For the text-containing cell, return its midpoint in (X, Y) coordinate format. 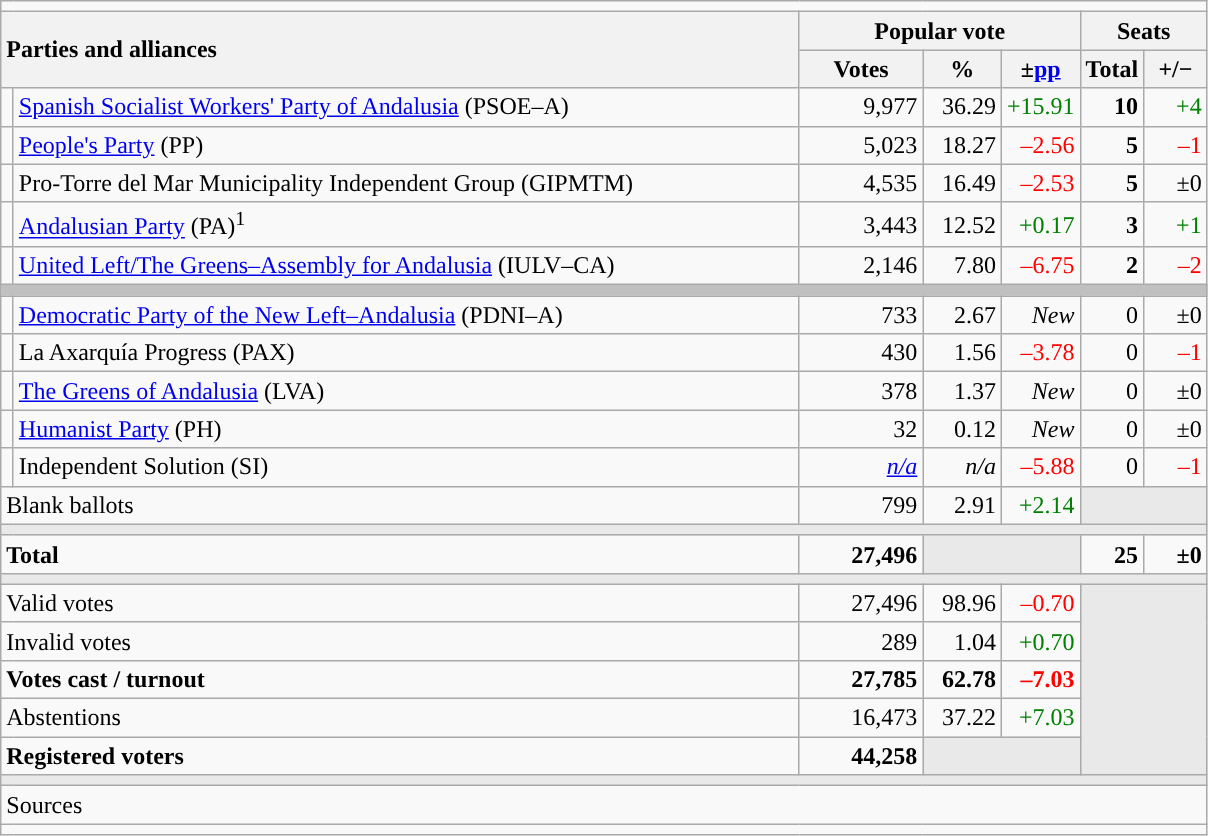
+4 (1176, 107)
27,785 (861, 679)
+7.03 (1040, 718)
Invalid votes (400, 641)
–7.03 (1040, 679)
16,473 (861, 718)
People's Party (PP) (406, 145)
3 (1112, 224)
±pp (1040, 69)
25 (1112, 554)
Votes (861, 69)
Registered voters (400, 756)
+1 (1176, 224)
+/− (1176, 69)
9,977 (861, 107)
799 (861, 505)
Abstentions (400, 718)
Democratic Party of the New Left–Andalusia (PDNI–A) (406, 315)
Votes cast / turnout (400, 679)
37.22 (962, 718)
16.49 (962, 183)
44,258 (861, 756)
1.37 (962, 391)
Seats (1144, 31)
+15.91 (1040, 107)
5,023 (861, 145)
2.67 (962, 315)
Pro-Torre del Mar Municipality Independent Group (GIPMTM) (406, 183)
1.04 (962, 641)
36.29 (962, 107)
2 (1112, 266)
–6.75 (1040, 266)
–2.53 (1040, 183)
Parties and alliances (400, 50)
2.91 (962, 505)
3,443 (861, 224)
378 (861, 391)
4,535 (861, 183)
1.56 (962, 353)
+2.14 (1040, 505)
Valid votes (400, 603)
98.96 (962, 603)
Spanish Socialist Workers' Party of Andalusia (PSOE–A) (406, 107)
–2 (1176, 266)
430 (861, 353)
Andalusian Party (PA)1 (406, 224)
289 (861, 641)
12.52 (962, 224)
Sources (604, 805)
–2.56 (1040, 145)
7.80 (962, 266)
Humanist Party (PH) (406, 429)
Popular vote (940, 31)
Independent Solution (SI) (406, 467)
% (962, 69)
62.78 (962, 679)
The Greens of Andalusia (LVA) (406, 391)
733 (861, 315)
+0.70 (1040, 641)
–5.88 (1040, 467)
–3.78 (1040, 353)
10 (1112, 107)
0.12 (962, 429)
18.27 (962, 145)
La Axarquía Progress (PAX) (406, 353)
+0.17 (1040, 224)
Blank ballots (400, 505)
–0.70 (1040, 603)
32 (861, 429)
United Left/The Greens–Assembly for Andalusia (IULV–CA) (406, 266)
2,146 (861, 266)
